Return the (x, y) coordinate for the center point of the cell that contains the specified text.  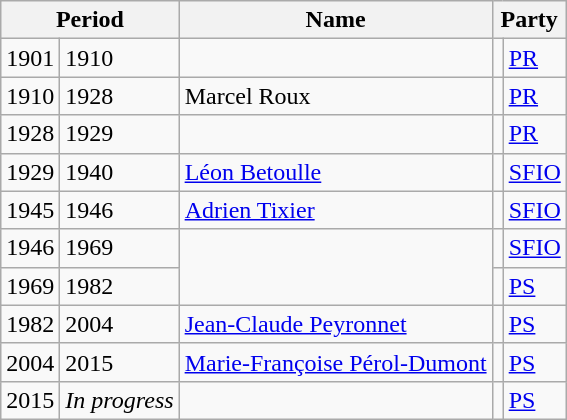
In progress (120, 400)
Marie-Françoise Pérol-Dumont (336, 362)
Period (90, 20)
Name (336, 20)
1945 (30, 210)
Party (529, 20)
Adrien Tixier (336, 210)
1940 (120, 172)
Léon Betoulle (336, 172)
1901 (30, 58)
Jean-Claude Peyronnet (336, 324)
Marcel Roux (336, 96)
